Output the (X, Y) coordinate of the center of the cell containing the given text.  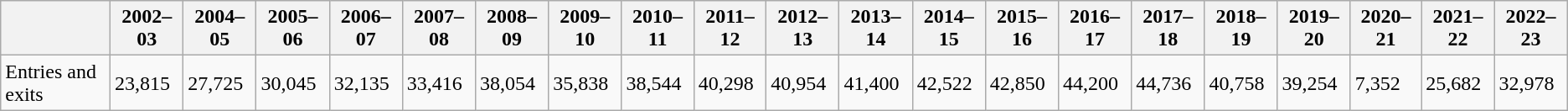
39,254 (1313, 82)
2013–14 (876, 29)
2004–05 (219, 29)
2012–13 (802, 29)
2011–12 (730, 29)
2002–03 (147, 29)
2006–07 (365, 29)
41,400 (876, 82)
44,200 (1094, 82)
2018–19 (1241, 29)
2007–08 (439, 29)
40,758 (1241, 82)
35,838 (585, 82)
2019–20 (1313, 29)
2009–10 (585, 29)
2022–23 (1531, 29)
2016–17 (1094, 29)
23,815 (147, 82)
40,954 (802, 82)
33,416 (439, 82)
2010–11 (658, 29)
2008–09 (511, 29)
32,135 (365, 82)
27,725 (219, 82)
Entries and exits (55, 82)
2015–16 (1022, 29)
2005–06 (293, 29)
38,054 (511, 82)
30,045 (293, 82)
2020–21 (1385, 29)
2017–18 (1168, 29)
7,352 (1385, 82)
25,682 (1457, 82)
2014–15 (948, 29)
42,522 (948, 82)
32,978 (1531, 82)
2021–22 (1457, 29)
44,736 (1168, 82)
42,850 (1022, 82)
38,544 (658, 82)
40,298 (730, 82)
